Locate the cell with the specified text and output its (x, y) center coordinate. 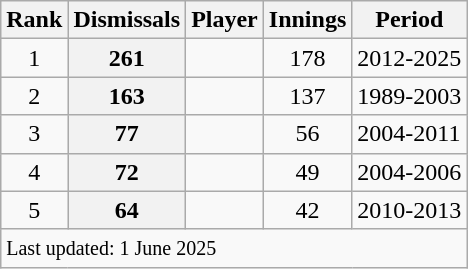
1 (34, 58)
2010-2013 (410, 210)
2004-2006 (410, 172)
Period (410, 20)
163 (127, 96)
42 (307, 210)
3 (34, 134)
49 (307, 172)
56 (307, 134)
261 (127, 58)
2012-2025 (410, 58)
64 (127, 210)
77 (127, 134)
Rank (34, 20)
Last updated: 1 June 2025 (234, 248)
2 (34, 96)
Innings (307, 20)
2004-2011 (410, 134)
Dismissals (127, 20)
1989-2003 (410, 96)
Player (225, 20)
178 (307, 58)
137 (307, 96)
4 (34, 172)
5 (34, 210)
72 (127, 172)
